From the cell containing the given text, extract its center point as [X, Y] coordinate. 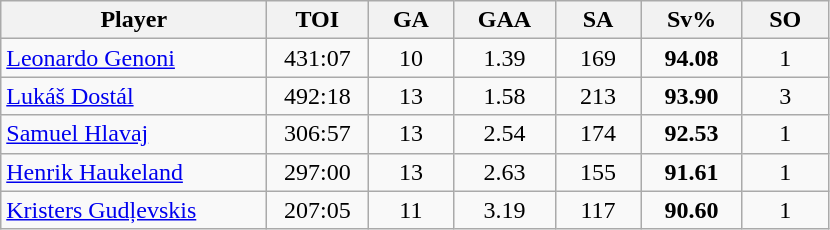
492:18 [318, 96]
3 [785, 96]
174 [598, 134]
Sv% [692, 20]
117 [598, 210]
Kristers Gudļevskis [134, 210]
2.63 [504, 172]
213 [598, 96]
3.19 [504, 210]
306:57 [318, 134]
Samuel Hlavaj [134, 134]
91.61 [692, 172]
Henrik Haukeland [134, 172]
155 [598, 172]
93.90 [692, 96]
94.08 [692, 58]
GAA [504, 20]
431:07 [318, 58]
GA [411, 20]
1.58 [504, 96]
297:00 [318, 172]
1.39 [504, 58]
SO [785, 20]
TOI [318, 20]
207:05 [318, 210]
92.53 [692, 134]
11 [411, 210]
10 [411, 58]
169 [598, 58]
Lukáš Dostál [134, 96]
Leonardo Genoni [134, 58]
Player [134, 20]
SA [598, 20]
2.54 [504, 134]
90.60 [692, 210]
